Locate the cell with the specified text and output its [X, Y] center coordinate. 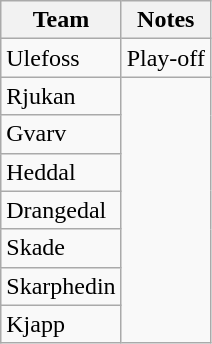
Skarphedin [61, 286]
Ulefoss [61, 58]
Gvarv [61, 134]
Notes [166, 20]
Rjukan [61, 96]
Heddal [61, 172]
Team [61, 20]
Play-off [166, 58]
Kjapp [61, 324]
Skade [61, 248]
Drangedal [61, 210]
